Search for the cell housing the specified text and yield its [X, Y] center coordinate. 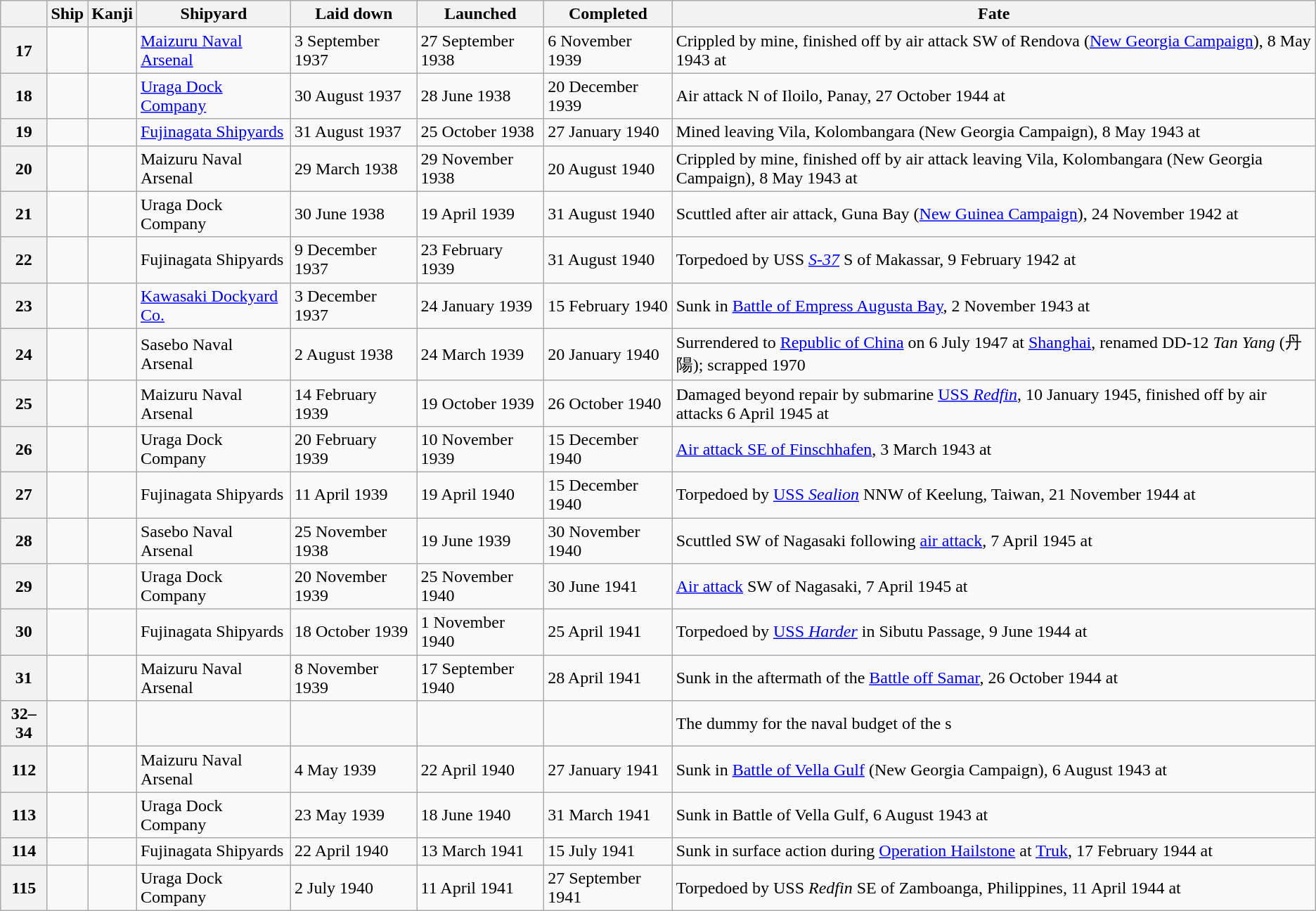
19 April 1940 [481, 495]
Scuttled SW of Nagasaki following air attack, 7 April 1945 at [994, 540]
Sunk in the aftermath of the Battle off Samar, 26 October 1944 at [994, 678]
20 [24, 169]
20 December 1939 [609, 96]
27 September 1941 [609, 887]
Torpedoed by USS Redfin SE of Zamboanga, Philippines, 11 April 1944 at [994, 887]
Fate [994, 14]
27 January 1941 [609, 769]
Completed [609, 14]
25 April 1941 [609, 633]
18 June 1940 [481, 815]
Crippled by mine, finished off by air attack leaving Vila, Kolombangara (New Georgia Campaign), 8 May 1943 at [994, 169]
Ship [67, 14]
Crippled by mine, finished off by air attack SW of Rendova (New Georgia Campaign), 8 May 1943 at [994, 51]
25 November 1938 [354, 540]
23 May 1939 [354, 815]
11 April 1939 [354, 495]
4 May 1939 [354, 769]
15 July 1941 [609, 851]
21 [24, 214]
114 [24, 851]
29 November 1938 [481, 169]
28 April 1941 [609, 678]
19 April 1939 [481, 214]
27 September 1938 [481, 51]
24 [24, 354]
29 March 1938 [354, 169]
2 July 1940 [354, 887]
Sunk in Battle of Vella Gulf, 6 August 1943 at [994, 815]
Laid down [354, 14]
115 [24, 887]
1 November 1940 [481, 633]
31 August 1937 [354, 132]
25 [24, 403]
113 [24, 815]
28 June 1938 [481, 96]
19 October 1939 [481, 403]
14 February 1939 [354, 403]
26 October 1940 [609, 403]
Torpedoed by USS Sealion NNW of Keelung, Taiwan, 21 November 1944 at [994, 495]
3 December 1937 [354, 305]
Kawasaki Dockyard Co. [214, 305]
30 November 1940 [609, 540]
10 November 1939 [481, 448]
Launched [481, 14]
Shipyard [214, 14]
17 [24, 51]
Mined leaving Vila, Kolombangara (New Georgia Campaign), 8 May 1943 at [994, 132]
30 August 1937 [354, 96]
26 [24, 448]
11 April 1941 [481, 887]
18 [24, 96]
Kanji [112, 14]
Sunk in Battle of Empress Augusta Bay, 2 November 1943 at [994, 305]
2 August 1938 [354, 354]
6 November 1939 [609, 51]
22 [24, 260]
20 January 1940 [609, 354]
Air attack N of Iloilo, Panay, 27 October 1944 at [994, 96]
20 February 1939 [354, 448]
Torpedoed by USS S-37 S of Makassar, 9 February 1942 at [994, 260]
23 February 1939 [481, 260]
25 November 1940 [481, 586]
Air attack SW of Nagasaki, 7 April 1945 at [994, 586]
20 August 1940 [609, 169]
30 June 1941 [609, 586]
31 [24, 678]
30 June 1938 [354, 214]
Torpedoed by USS Harder in Sibutu Passage, 9 June 1944 at [994, 633]
24 March 1939 [481, 354]
29 [24, 586]
The dummy for the naval budget of the s [994, 724]
3 September 1937 [354, 51]
27 January 1940 [609, 132]
15 February 1940 [609, 305]
24 January 1939 [481, 305]
19 [24, 132]
9 December 1937 [354, 260]
13 March 1941 [481, 851]
28 [24, 540]
30 [24, 633]
112 [24, 769]
19 June 1939 [481, 540]
17 September 1940 [481, 678]
Surrendered to Republic of China on 6 July 1947 at Shanghai, renamed DD-12 Tan Yang (丹陽); scrapped 1970 [994, 354]
23 [24, 305]
27 [24, 495]
20 November 1939 [354, 586]
18 October 1939 [354, 633]
8 November 1939 [354, 678]
31 March 1941 [609, 815]
32–34 [24, 724]
Sunk in Battle of Vella Gulf (New Georgia Campaign), 6 August 1943 at [994, 769]
Sunk in surface action during Operation Hailstone at Truk, 17 February 1944 at [994, 851]
Scuttled after air attack, Guna Bay (New Guinea Campaign), 24 November 1942 at [994, 214]
25 October 1938 [481, 132]
Damaged beyond repair by submarine USS Redfin, 10 January 1945, finished off by air attacks 6 April 1945 at [994, 403]
Air attack SE of Finschhafen, 3 March 1943 at [994, 448]
